Identify which cell holds the provided text, then report its (x, y) central coordinate. 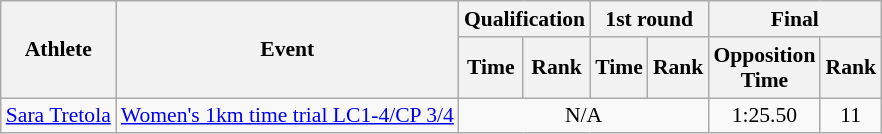
Sara Tretola (58, 116)
11 (850, 116)
1:25.50 (764, 116)
OppositionTime (764, 68)
1st round (649, 19)
Athlete (58, 50)
Women's 1km time trial LC1-4/CP 3/4 (288, 116)
Final (794, 19)
Qualification (524, 19)
Event (288, 50)
N/A (584, 116)
